Return (x, y) of the center of cell containing provided text 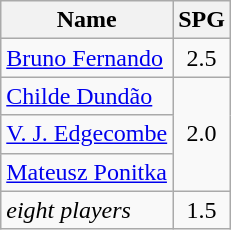
Childe Dundão (87, 96)
1.5 (202, 210)
Name (87, 20)
Mateusz Ponitka (87, 172)
V. J. Edgecombe (87, 134)
2.0 (202, 134)
SPG (202, 20)
eight players (87, 210)
Bruno Fernando (87, 58)
2.5 (202, 58)
